Output the (x, y) coordinate of the center of the cell containing the given text.  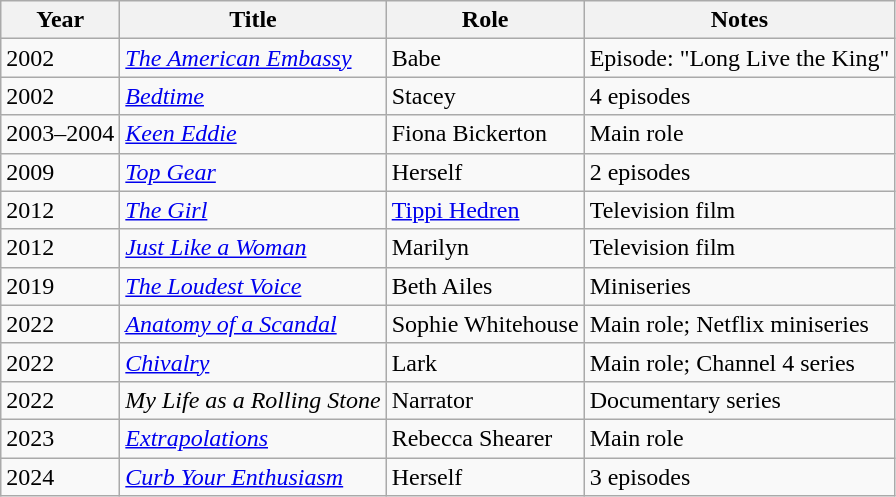
The American Embassy (253, 58)
Main role; Netflix miniseries (740, 324)
Episode: "Long Live the King" (740, 58)
4 episodes (740, 96)
Babe (485, 58)
Just Like a Woman (253, 248)
Beth Ailes (485, 286)
Main role; Channel 4 series (740, 362)
Top Gear (253, 172)
Anatomy of a Scandal (253, 324)
Extrapolations (253, 438)
Year (60, 20)
2 episodes (740, 172)
Miniseries (740, 286)
The Girl (253, 210)
Title (253, 20)
2024 (60, 477)
2009 (60, 172)
Keen Eddie (253, 134)
3 episodes (740, 477)
Fiona Bickerton (485, 134)
Chivalry (253, 362)
Rebecca Shearer (485, 438)
Sophie Whitehouse (485, 324)
Narrator (485, 400)
Bedtime (253, 96)
Curb Your Enthusiasm (253, 477)
Notes (740, 20)
Lark (485, 362)
Documentary series (740, 400)
The Loudest Voice (253, 286)
2019 (60, 286)
My Life as a Rolling Stone (253, 400)
Marilyn (485, 248)
Stacey (485, 96)
2003–2004 (60, 134)
Role (485, 20)
Tippi Hedren (485, 210)
2023 (60, 438)
